Extract the [X, Y] coordinate from the center of the cell holding the provided text.  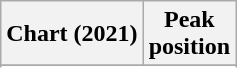
Peakposition [189, 34]
Chart (2021) [72, 34]
